Pinpoint the cell where the given text exists, returning its [X, Y] midpoint coordinate. 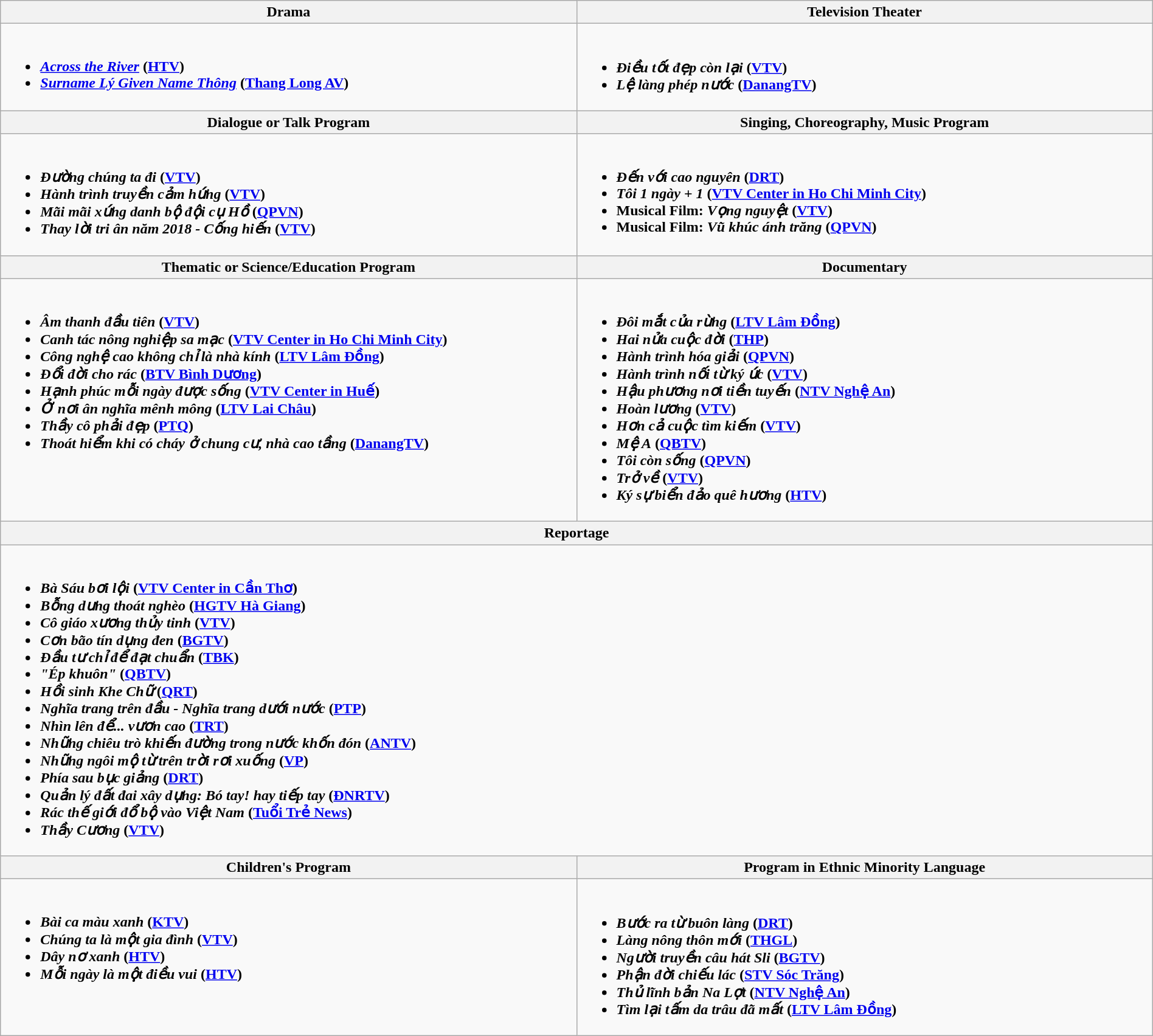
Across the River (HTV)Surname Lý Given Name Thông (Thang Long AV) [288, 67]
Reportage [576, 533]
Dialogue or Talk Program [288, 122]
Singing, Choreography, Music Program [865, 122]
Program in Ethnic Minority Language [865, 868]
Television Theater [865, 12]
Children's Program [288, 868]
Drama [288, 12]
Documentary [865, 267]
Đến với cao nguyên (DRT)Tôi 1 ngày + 1 (VTV Center in Ho Chi Minh City)Musical Film: Vọng nguyệt (VTV)Musical Film: Vũ khúc ánh trăng (QPVN) [865, 195]
Đường chúng ta đi (VTV)Hành trình truyền cảm hứng (VTV)Mãi mãi xứng danh bộ đội cụ Hồ (QPVN)Thay lời tri ân năm 2018 - Cống hiến (VTV) [288, 195]
Điều tốt đẹp còn lại (VTV)Lệ làng phép nước (DanangTV) [865, 67]
Bài ca màu xanh (KTV)Chúng ta là một gia đình (VTV)Dây nơ xanh (HTV)Mỗi ngày là một điều vui (HTV) [288, 957]
Thematic or Science/Education Program [288, 267]
